Scan for the cell matching the given text and deliver its [x, y] coordinate at center. 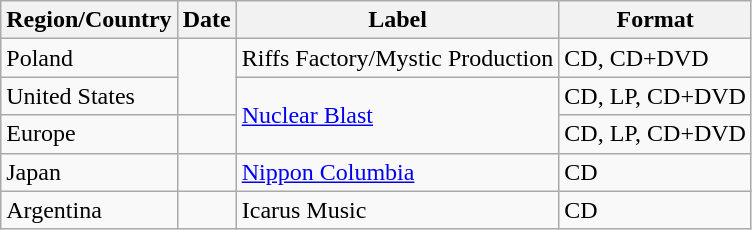
Japan [89, 172]
Region/Country [89, 20]
Label [398, 20]
Poland [89, 58]
CD, CD+DVD [656, 58]
Argentina [89, 210]
Date [206, 20]
Nippon Columbia [398, 172]
Riffs Factory/Mystic Production [398, 58]
Nuclear Blast [398, 115]
Format [656, 20]
United States [89, 96]
Europe [89, 134]
Icarus Music [398, 210]
